Identify which cell holds the provided text, then report its (x, y) central coordinate. 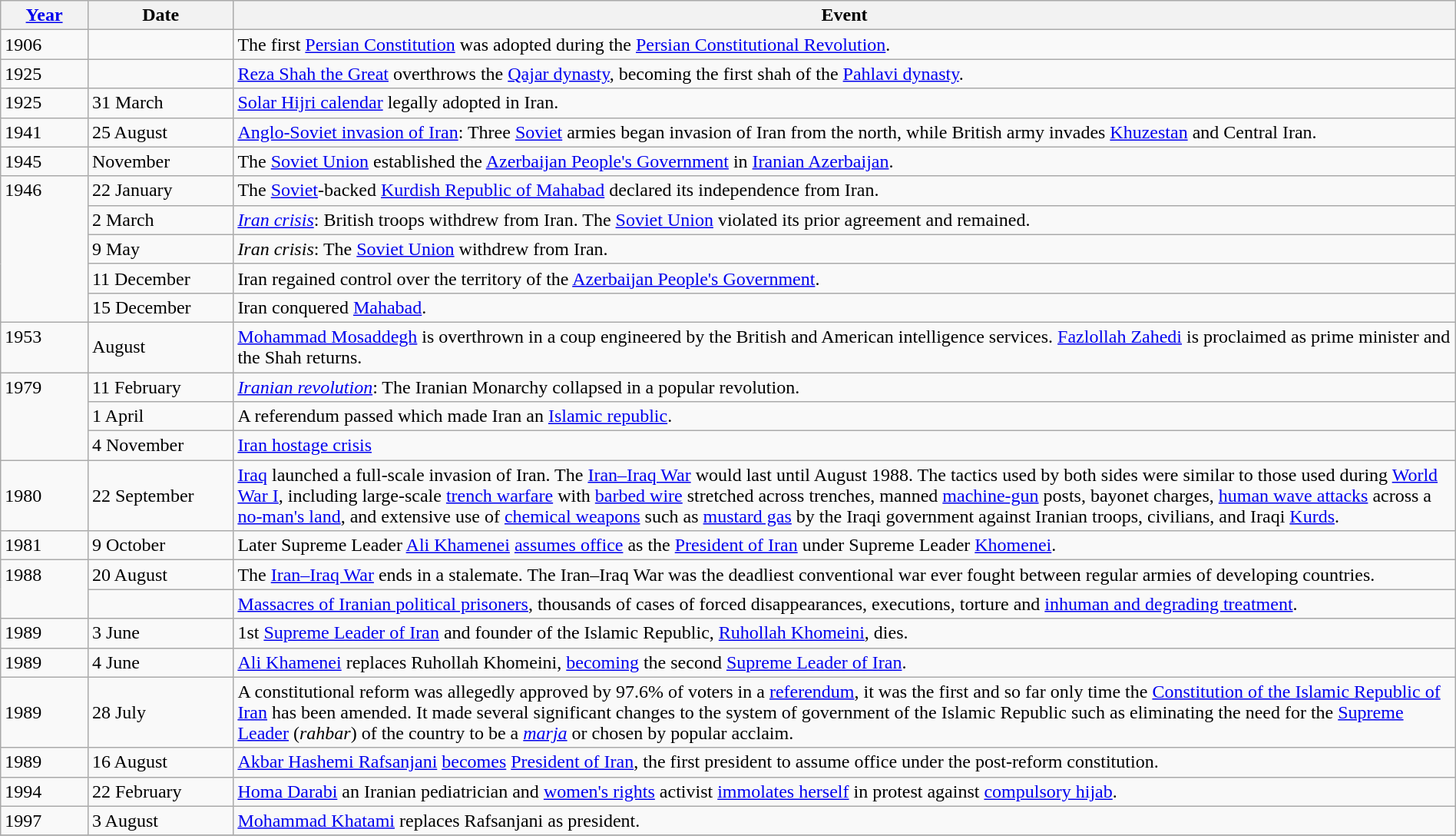
1980 (45, 496)
1 April (160, 416)
Ali Khamenei replaces Ruhollah Khomeini, becoming the second Supreme Leader of Iran. (845, 662)
1953 (45, 347)
The Soviet-backed Kurdish Republic of Mahabad declared its independence from Iran. (845, 191)
2 March (160, 220)
Iran conquered Mahabad. (845, 307)
9 May (160, 249)
28 July (160, 712)
22 February (160, 791)
1997 (45, 821)
1906 (45, 45)
Iran hostage crisis (845, 446)
Iranian revolution: The Iranian Monarchy collapsed in a popular revolution. (845, 386)
Anglo-Soviet invasion of Iran: Three Soviet armies began invasion of Iran from the north, while British army invades Khuzestan and Central Iran. (845, 132)
Iran regained control over the territory of the Azerbaijan People's Government. (845, 278)
31 March (160, 103)
Event (845, 15)
4 November (160, 446)
Solar Hijri calendar legally adopted in Iran. (845, 103)
The first Persian Constitution was adopted during the Persian Constitutional Revolution. (845, 45)
22 September (160, 496)
1945 (45, 161)
1981 (45, 546)
Massacres of Iranian political prisoners, thousands of cases of forced disappearances, executions, torture and inhuman and degrading treatment. (845, 604)
4 June (160, 662)
August (160, 347)
Homa Darabi an Iranian pediatrician and women's rights activist immolates herself in protest against compulsory hijab. (845, 791)
11 February (160, 386)
Mohammad Khatami replaces Rafsanjani as president. (845, 821)
22 January (160, 191)
1988 (45, 589)
A referendum passed which made Iran an Islamic republic. (845, 416)
1994 (45, 791)
Year (45, 15)
3 June (160, 633)
Date (160, 15)
9 October (160, 546)
Later Supreme Leader Ali Khamenei assumes office as the President of Iran under Supreme Leader Khomenei. (845, 546)
Akbar Hashemi Rafsanjani becomes President of Iran, the first president to assume office under the post-reform constitution. (845, 762)
25 August (160, 132)
Reza Shah the Great overthrows the Qajar dynasty, becoming the first shah of the Pahlavi dynasty. (845, 74)
1st Supreme Leader of Iran and founder of the Islamic Republic, Ruhollah Khomeini, dies. (845, 633)
November (160, 161)
20 August (160, 575)
3 August (160, 821)
1946 (45, 249)
1979 (45, 416)
Iran crisis: British troops withdrew from Iran. The Soviet Union violated its prior agreement and remained. (845, 220)
The Soviet Union established the Azerbaijan People's Government in Iranian Azerbaijan. (845, 161)
1941 (45, 132)
15 December (160, 307)
Iran crisis: The Soviet Union withdrew from Iran. (845, 249)
11 December (160, 278)
16 August (160, 762)
